From the cell containing the given text, extract its center point as (x, y) coordinate. 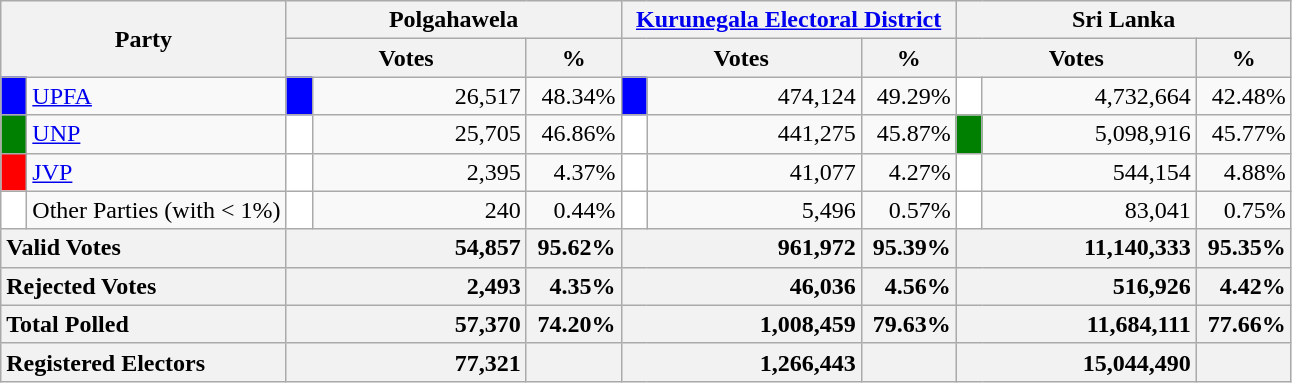
Kurunegala Electoral District (788, 20)
Valid Votes (144, 248)
46,036 (741, 286)
Polgahawela (454, 20)
4,732,664 (1089, 96)
26,517 (419, 96)
Total Polled (144, 324)
0.75% (1244, 210)
474,124 (754, 96)
Other Parties (with < 1%) (156, 210)
Party (144, 39)
45.87% (908, 134)
74.20% (574, 324)
41,077 (754, 172)
95.35% (1244, 248)
4.88% (1244, 172)
Sri Lanka (1124, 20)
5,496 (754, 210)
4.27% (908, 172)
42.48% (1244, 96)
77,321 (406, 362)
77.66% (1244, 324)
Rejected Votes (144, 286)
25,705 (419, 134)
45.77% (1244, 134)
95.39% (908, 248)
0.57% (908, 210)
4.35% (574, 286)
46.86% (574, 134)
240 (419, 210)
11,684,111 (1076, 324)
441,275 (754, 134)
4.37% (574, 172)
1,008,459 (741, 324)
57,370 (406, 324)
2,395 (419, 172)
961,972 (741, 248)
544,154 (1089, 172)
4.56% (908, 286)
95.62% (574, 248)
0.44% (574, 210)
48.34% (574, 96)
15,044,490 (1076, 362)
49.29% (908, 96)
516,926 (1076, 286)
5,098,916 (1089, 134)
11,140,333 (1076, 248)
UPFA (156, 96)
2,493 (406, 286)
4.42% (1244, 286)
79.63% (908, 324)
54,857 (406, 248)
JVP (156, 172)
Registered Electors (144, 362)
UNP (156, 134)
83,041 (1089, 210)
1,266,443 (741, 362)
